Identify which cell holds the provided text, then report its [x, y] central coordinate. 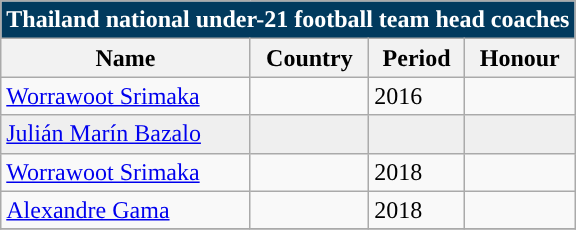
Country [309, 58]
Julián Marín Bazalo [126, 134]
2016 [417, 96]
Honour [520, 58]
Thailand national under-21 football team head coaches [288, 20]
Alexandre Gama [126, 210]
Period [417, 58]
Name [126, 58]
